Capture the cell that displays the provided text and extract its [X, Y] central coordinate. 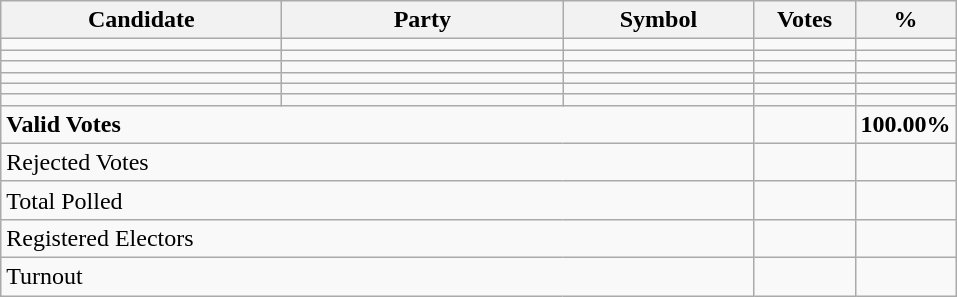
Total Polled [378, 200]
Valid Votes [378, 124]
Turnout [378, 276]
% [906, 20]
Party [422, 20]
Symbol [658, 20]
Candidate [142, 20]
Rejected Votes [378, 162]
Votes [804, 20]
100.00% [906, 124]
Registered Electors [378, 238]
